Identify which cell holds the provided text, then report its (x, y) central coordinate. 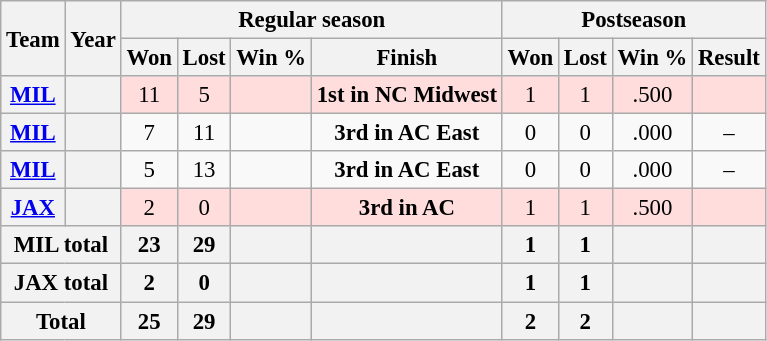
13 (204, 170)
Postseason (634, 20)
Total (61, 321)
Year (93, 38)
Regular season (312, 20)
Finish (406, 58)
MIL total (61, 245)
23 (149, 245)
25 (149, 321)
Result (730, 58)
1st in NC Midwest (406, 95)
JAX (33, 208)
JAX total (61, 283)
Team (33, 38)
3rd in AC (406, 208)
7 (149, 133)
